Determine the [x, y] coordinate at the center of the cell enclosing the given text.  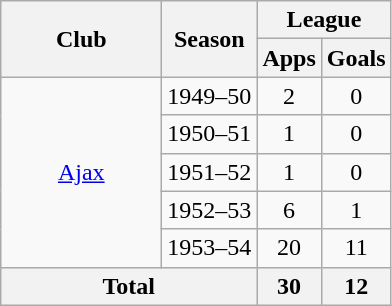
12 [356, 286]
1952–53 [210, 210]
30 [289, 286]
Goals [356, 58]
League [324, 20]
Club [82, 39]
1953–54 [210, 248]
Total [129, 286]
1949–50 [210, 96]
1951–52 [210, 172]
Apps [289, 58]
6 [289, 210]
Ajax [82, 172]
1950–51 [210, 134]
Season [210, 39]
2 [289, 96]
20 [289, 248]
11 [356, 248]
